Determine the (x, y) coordinate at the center of the cell enclosing the given text.  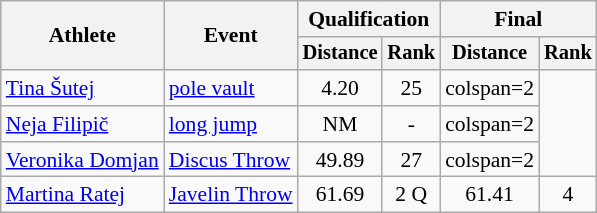
2 Q (411, 195)
pole vault (231, 88)
25 (411, 88)
Qualification (369, 19)
27 (411, 160)
49.89 (340, 160)
NM (340, 124)
4.20 (340, 88)
Tina Šutej (82, 88)
4 (568, 195)
- (411, 124)
Martina Ratej (82, 195)
Neja Filipič (82, 124)
Event (231, 36)
61.41 (490, 195)
Veronika Domjan (82, 160)
Javelin Throw (231, 195)
61.69 (340, 195)
Discus Throw (231, 160)
Athlete (82, 36)
Final (518, 19)
long jump (231, 124)
